Pinpoint the cell where the given text exists, returning its (X, Y) midpoint coordinate. 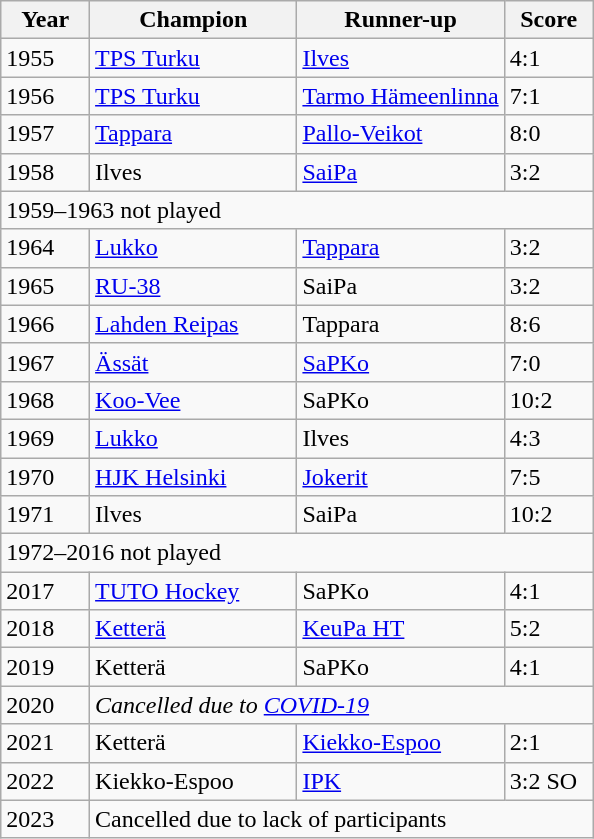
Lahden Reipas (194, 324)
1965 (46, 286)
Tarmo Hämeenlinna (400, 96)
1970 (46, 477)
2021 (46, 743)
1969 (46, 438)
TUTO Hockey (194, 591)
4:3 (548, 438)
RU-38 (194, 286)
1958 (46, 172)
Score (548, 20)
3:2 SO (548, 781)
Runner-up (400, 20)
KeuPa HT (400, 629)
2017 (46, 591)
2023 (46, 819)
1968 (46, 400)
1967 (46, 362)
1966 (46, 324)
1957 (46, 134)
Koo-Vee (194, 400)
2018 (46, 629)
IPK (400, 781)
1964 (46, 248)
1956 (46, 96)
1971 (46, 515)
1972–2016 not played (297, 553)
Champion (194, 20)
HJK Helsinki (194, 477)
Ässät (194, 362)
2:1 (548, 743)
Jokerit (400, 477)
2022 (46, 781)
2019 (46, 667)
Year (46, 20)
8:6 (548, 324)
7:0 (548, 362)
5:2 (548, 629)
1959–1963 not played (297, 210)
7:1 (548, 96)
2020 (46, 705)
7:5 (548, 477)
8:0 (548, 134)
Pallo-Veikot (400, 134)
Cancelled due to lack of participants (342, 819)
Cancelled due to COVID-19 (342, 705)
1955 (46, 58)
